Output the [X, Y] coordinate of the center of the cell containing the given text.  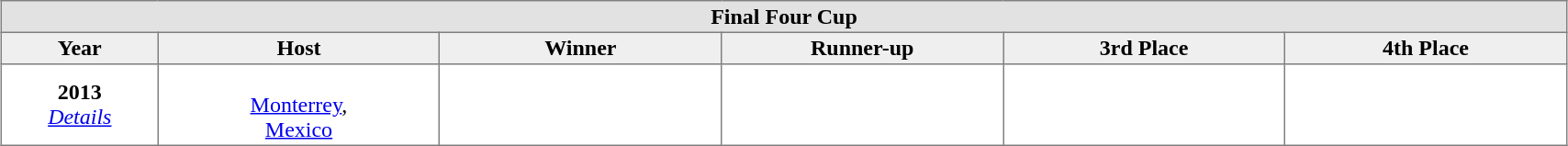
3rd Place [1144, 48]
Monterrey, Mexico [299, 105]
Year [80, 48]
Winner [580, 48]
Host [299, 48]
4th Place [1427, 48]
Final Four Cup [784, 17]
2013Details [80, 105]
Runner-up [863, 48]
